From the cell containing the given text, extract its center point as (x, y) coordinate. 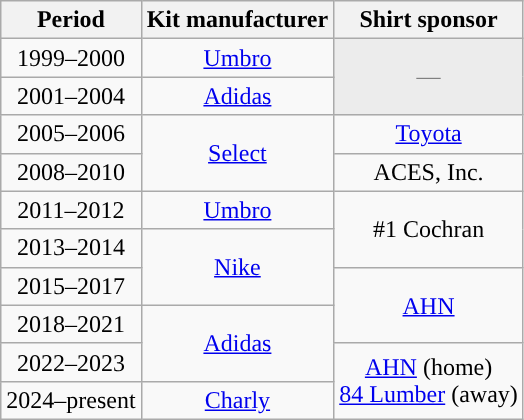
Charly (238, 400)
— (429, 77)
Select (238, 153)
AHN (home) 84 Lumber (away) (429, 381)
2001–2004 (71, 96)
2013–2014 (71, 248)
2005–2006 (71, 134)
ACES, Inc. (429, 172)
2018–2021 (71, 324)
1999–2000 (71, 58)
2022–2023 (71, 362)
Toyota (429, 134)
Shirt sponsor (429, 20)
Kit manufacturer (238, 20)
AHN (429, 305)
2008–2010 (71, 172)
Nike (238, 267)
Period (71, 20)
2024–present (71, 400)
2015–2017 (71, 286)
#1 Cochran (429, 229)
2011–2012 (71, 210)
